Identify which cell holds the provided text, then report its [x, y] central coordinate. 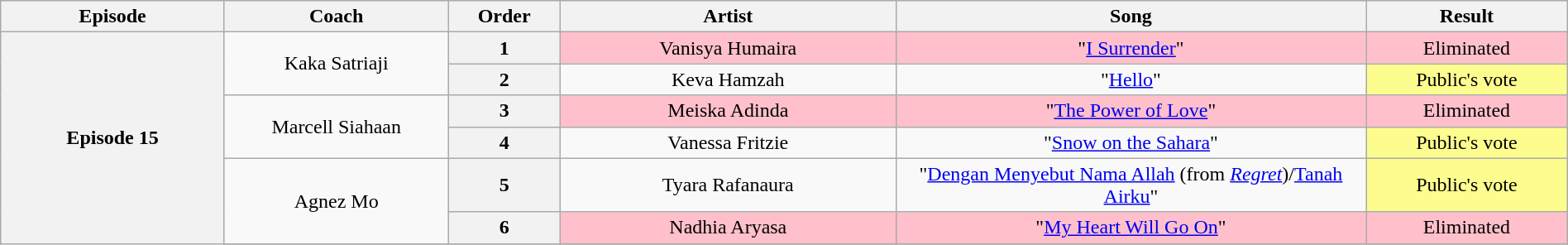
Song [1131, 17]
"My Heart Will Go On" [1131, 228]
Episode 15 [112, 137]
2 [504, 79]
Order [504, 17]
Agnez Mo [336, 200]
3 [504, 111]
Nadhia Aryasa [728, 228]
"I Surrender" [1131, 48]
1 [504, 48]
Coach [336, 17]
Keva Hamzah [728, 79]
Result [1467, 17]
Marcell Siahaan [336, 127]
Artist [728, 17]
Episode [112, 17]
Vanessa Fritzie [728, 142]
Tyara Rafanaura [728, 185]
Vanisya Humaira [728, 48]
Kaka Satriaji [336, 64]
"The Power of Love" [1131, 111]
"Hello" [1131, 79]
Meiska Adinda [728, 111]
4 [504, 142]
"Dengan Menyebut Nama Allah (from Regret)/Tanah Airku" [1131, 185]
"Snow on the Sahara" [1131, 142]
5 [504, 185]
6 [504, 228]
